Return the (x, y) coordinate for the center point of the cell that contains the specified text.  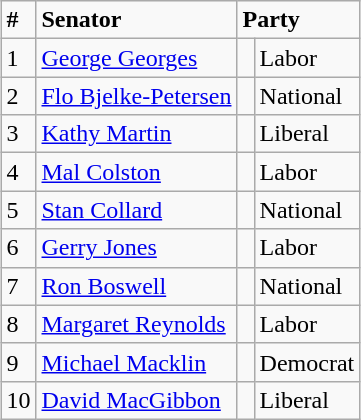
8 (18, 324)
# (18, 20)
10 (18, 400)
Margaret Reynolds (136, 324)
Gerry Jones (136, 248)
Senator (136, 20)
George Georges (136, 58)
9 (18, 362)
David MacGibbon (136, 400)
3 (18, 134)
7 (18, 286)
6 (18, 248)
Stan Collard (136, 210)
Michael Macklin (136, 362)
4 (18, 172)
Ron Boswell (136, 286)
1 (18, 58)
Party (298, 20)
Democrat (307, 362)
Kathy Martin (136, 134)
5 (18, 210)
Flo Bjelke-Petersen (136, 96)
2 (18, 96)
Mal Colston (136, 172)
